Pinpoint the cell where the given text exists, returning its (X, Y) midpoint coordinate. 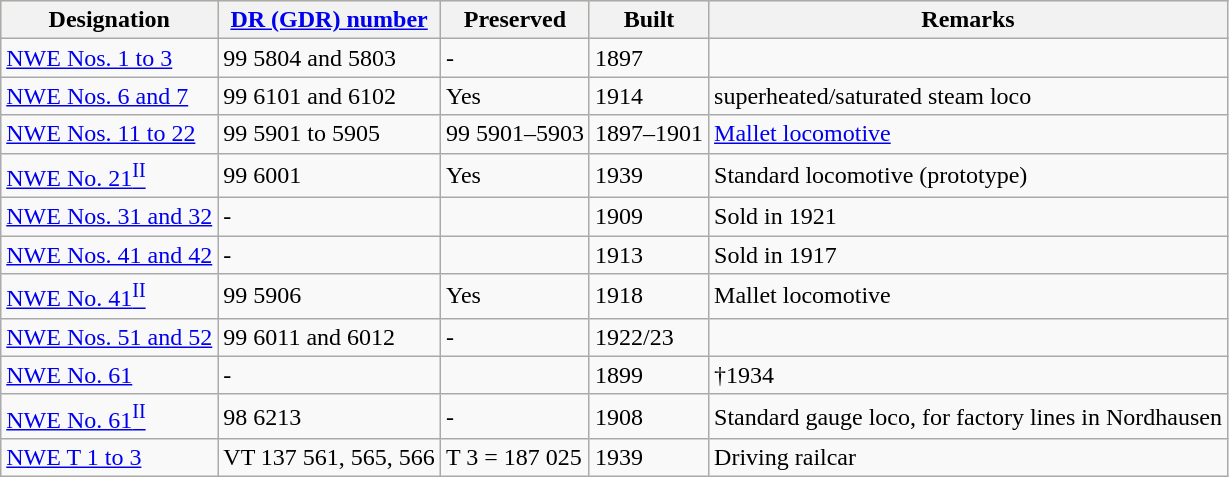
1897–1901 (648, 134)
NWE T 1 to 3 (110, 458)
superheated/saturated steam loco (968, 96)
NWE Nos. 41 and 42 (110, 255)
†1934 (968, 375)
1897 (648, 58)
99 5906 (330, 296)
99 5901–5903 (514, 134)
VT 137 561, 565, 566 (330, 458)
Preserved (514, 20)
1909 (648, 217)
1922/23 (648, 337)
Sold in 1917 (968, 255)
1899 (648, 375)
NWE Nos. 31 and 32 (110, 217)
Driving railcar (968, 458)
NWE Nos. 51 and 52 (110, 337)
Standard gauge loco, for factory lines in Nordhausen (968, 416)
NWE No. 61II (110, 416)
98 6213 (330, 416)
1908 (648, 416)
99 5901 to 5905 (330, 134)
DR (GDR) number (330, 20)
NWE Nos. 6 and 7 (110, 96)
1914 (648, 96)
Remarks (968, 20)
Built (648, 20)
1913 (648, 255)
1918 (648, 296)
99 6001 (330, 176)
99 5804 and 5803 (330, 58)
99 6011 and 6012 (330, 337)
NWE No. 61 (110, 375)
NWE Nos. 1 to 3 (110, 58)
NWE No. 41II (110, 296)
NWE Nos. 11 to 22 (110, 134)
NWE No. 21II (110, 176)
Standard locomotive (prototype) (968, 176)
Sold in 1921 (968, 217)
T 3 = 187 025 (514, 458)
Designation (110, 20)
99 6101 and 6102 (330, 96)
